Return (X, Y) of the center of cell containing provided text 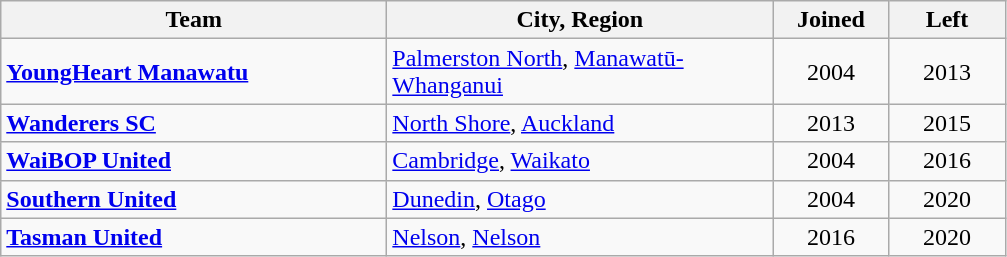
North Shore, Auckland (580, 123)
Palmerston North, Manawatū-Whanganui (580, 72)
YoungHeart Manawatu (194, 72)
Dunedin, Otago (580, 199)
Southern United (194, 199)
Nelson, Nelson (580, 237)
2015 (947, 123)
Left (947, 20)
Wanderers SC (194, 123)
Cambridge, Waikato (580, 161)
WaiBOP United (194, 161)
Tasman United (194, 237)
City, Region (580, 20)
Team (194, 20)
Joined (831, 20)
